Pinpoint the cell where the given text exists, returning its [X, Y] midpoint coordinate. 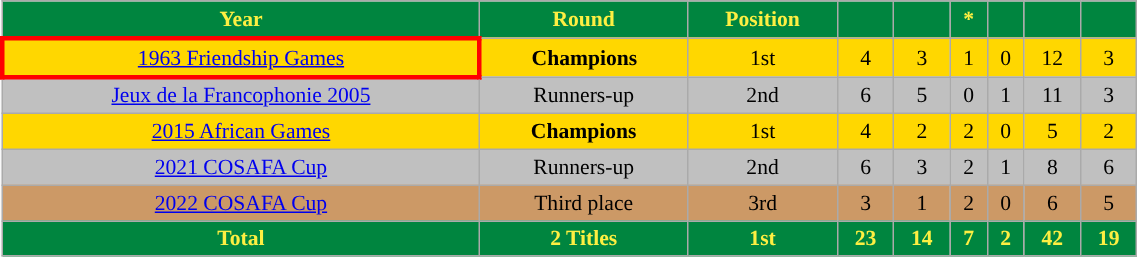
2021 COSAFA Cup [240, 168]
8 [1052, 168]
Year [240, 20]
Round [584, 20]
2 Titles [584, 239]
Total [240, 239]
14 [922, 239]
42 [1052, 239]
Jeux de la Francophonie 2005 [240, 96]
Position [763, 20]
Third place [584, 203]
12 [1052, 58]
2022 COSAFA Cup [240, 203]
* [968, 20]
23 [865, 239]
7 [968, 239]
19 [1108, 239]
1963 Friendship Games [240, 58]
3rd [763, 203]
2015 African Games [240, 132]
11 [1052, 96]
